Extract the [x, y] coordinate from the center of the cell holding the provided text.  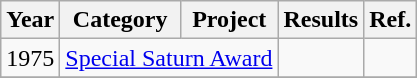
Category [120, 20]
1975 [30, 58]
Year [30, 20]
Project [230, 20]
Special Saturn Award [169, 58]
Ref. [390, 20]
Results [321, 20]
